From the cell containing the given text, extract its center point as (x, y) coordinate. 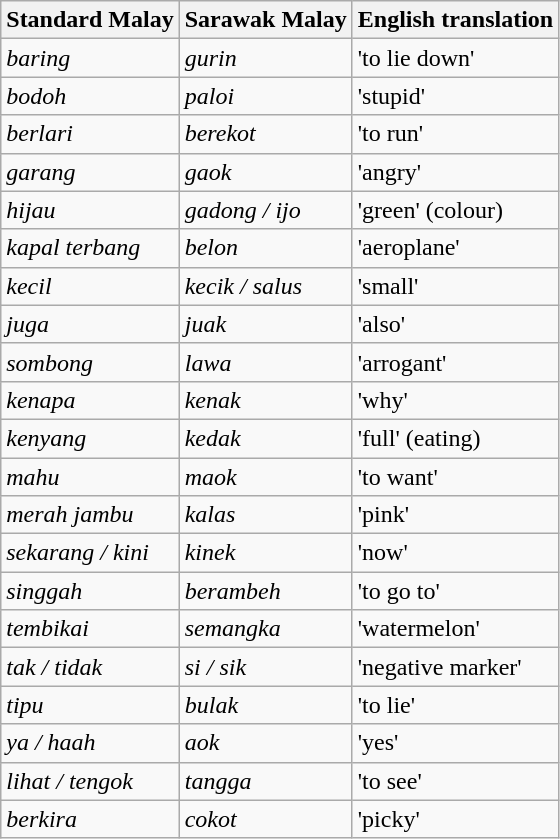
singgah (90, 591)
kedak (266, 438)
kapal terbang (90, 248)
'aeroplane' (455, 248)
'to want' (455, 477)
belon (266, 248)
'to go to' (455, 591)
'green' (colour) (455, 210)
semangka (266, 629)
'yes' (455, 743)
kecik / salus (266, 286)
tembikai (90, 629)
juak (266, 324)
berlari (90, 134)
'to lie down' (455, 58)
Sarawak Malay (266, 20)
gurin (266, 58)
kenapa (90, 400)
'watermelon' (455, 629)
hijau (90, 210)
tipu (90, 705)
berekot (266, 134)
tangga (266, 781)
'negative marker' (455, 667)
kenyang (90, 438)
merah jambu (90, 515)
maok (266, 477)
berambeh (266, 591)
'picky' (455, 819)
'to lie' (455, 705)
'to see' (455, 781)
lawa (266, 362)
garang (90, 172)
bulak (266, 705)
'to run' (455, 134)
'now' (455, 553)
tak / tidak (90, 667)
paloi (266, 96)
juga (90, 324)
'stupid' (455, 96)
ya / haah (90, 743)
'why' (455, 400)
baring (90, 58)
gadong / ijo (266, 210)
aok (266, 743)
gaok (266, 172)
kinek (266, 553)
lihat / tengok (90, 781)
'angry' (455, 172)
kecil (90, 286)
'also' (455, 324)
berkira (90, 819)
'full' (eating) (455, 438)
sekarang / kini (90, 553)
mahu (90, 477)
kalas (266, 515)
sombong (90, 362)
'small' (455, 286)
'arrogant' (455, 362)
Standard Malay (90, 20)
si / sik (266, 667)
bodoh (90, 96)
'pink' (455, 515)
cokot (266, 819)
English translation (455, 20)
kenak (266, 400)
